Capture the cell that displays the provided text and extract its (X, Y) central coordinate. 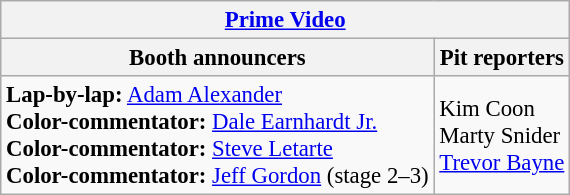
Pit reporters (502, 58)
Booth announcers (218, 58)
Kim Coon Marty Snider Trevor Bayne (502, 136)
Lap-by-lap: Adam AlexanderColor-commentator: Dale Earnhardt Jr.Color-commentator: Steve LetarteColor-commentator: Jeff Gordon (stage 2–3) (218, 136)
Prime Video (286, 20)
